Provide the [X, Y] coordinate of the cell's center where the given text is located.  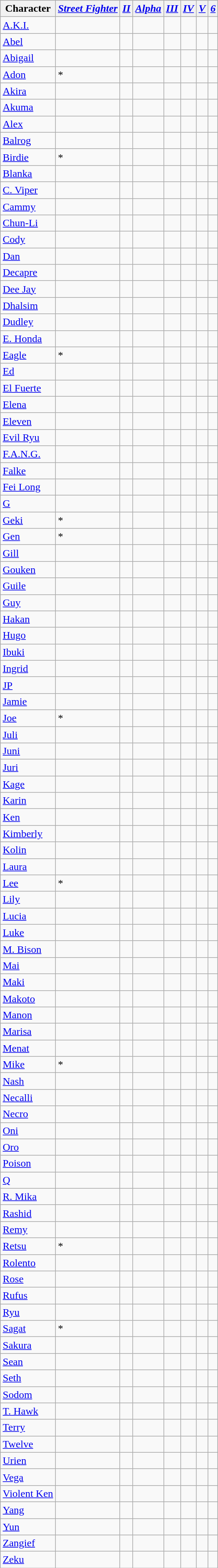
Geki [28, 520]
F.A.N.G. [28, 454]
Remy [28, 1229]
Seth [28, 1378]
JP [28, 685]
Evil Ryu [28, 437]
Sagat [28, 1329]
Menat [28, 1048]
Joe [28, 718]
Urien [28, 1460]
Violent Ken [28, 1493]
Hakan [28, 619]
Elena [28, 404]
Nash [28, 1081]
Zangief [28, 1543]
Street Fighter [87, 9]
Manon [28, 1015]
Sean [28, 1362]
Chun-Li [28, 223]
Character [28, 9]
Abel [28, 42]
III [172, 9]
Gen [28, 537]
6 [213, 9]
Fei Long [28, 487]
Yang [28, 1510]
R. Mika [28, 1196]
Alpha [148, 9]
Kage [28, 784]
Abigail [28, 58]
Oni [28, 1131]
Eagle [28, 355]
Dudley [28, 322]
Sodom [28, 1395]
Luke [28, 932]
El Fuerte [28, 388]
V [202, 9]
Rolento [28, 1263]
Necalli [28, 1098]
Oro [28, 1147]
Marisa [28, 1032]
Akira [28, 91]
Alex [28, 124]
Karin [28, 801]
Guy [28, 603]
Birdie [28, 157]
A.K.I. [28, 25]
Twelve [28, 1444]
Mai [28, 965]
Sakura [28, 1345]
Ed [28, 372]
Akuma [28, 108]
Ingrid [28, 668]
Eleven [28, 421]
Yun [28, 1526]
Maki [28, 982]
Balrog [28, 140]
Kimberly [28, 834]
IV [188, 9]
Juri [28, 768]
Dhalsim [28, 306]
Laura [28, 867]
Dee Jay [28, 289]
C. Viper [28, 190]
Kolin [28, 850]
Cammy [28, 207]
Jamie [28, 701]
Guile [28, 586]
Cody [28, 240]
Zeku [28, 1560]
Ken [28, 817]
Falke [28, 470]
M. Bison [28, 949]
Lee [28, 883]
Decapre [28, 273]
Makoto [28, 998]
Rufus [28, 1296]
Lucia [28, 916]
Retsu [28, 1246]
Rashid [28, 1213]
Vega [28, 1477]
Terry [28, 1428]
Juli [28, 735]
Mike [28, 1065]
Hugo [28, 636]
G [28, 504]
II [126, 9]
Dan [28, 256]
Gouken [28, 570]
Q [28, 1180]
T. Hawk [28, 1411]
Ryu [28, 1312]
Necro [28, 1114]
Lily [28, 900]
Rose [28, 1279]
E. Honda [28, 339]
Blanka [28, 173]
Poison [28, 1164]
Adon [28, 75]
Gill [28, 553]
Juni [28, 751]
Ibuki [28, 652]
